Scan for the cell matching the given text and deliver its (x, y) coordinate at center. 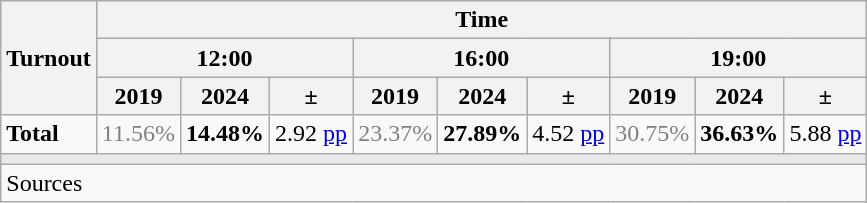
Time (482, 20)
Sources (434, 183)
30.75% (652, 134)
Turnout (49, 58)
23.37% (396, 134)
2.92 pp (312, 134)
Total (49, 134)
14.48% (224, 134)
36.63% (740, 134)
5.88 pp (826, 134)
12:00 (224, 58)
19:00 (738, 58)
16:00 (482, 58)
11.56% (138, 134)
27.89% (482, 134)
4.52 pp (568, 134)
